Scan for the cell matching the given text and deliver its [x, y] coordinate at center. 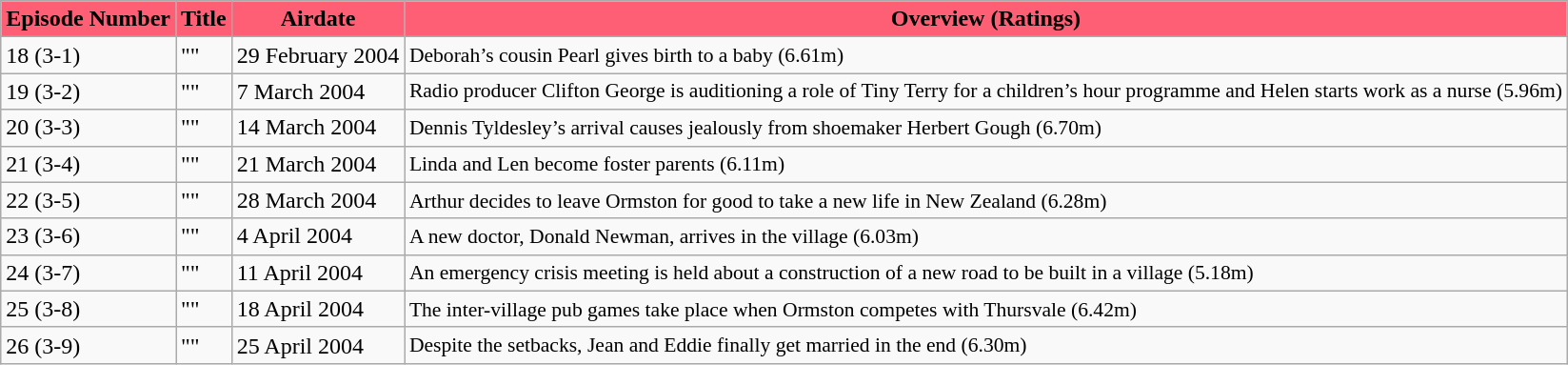
18 April 2004 [318, 309]
Title [204, 19]
Despite the setbacks, Jean and Eddie finally get married in the end (6.30m) [986, 345]
25 April 2004 [318, 345]
Linda and Len become foster parents (6.11m) [986, 164]
7 March 2004 [318, 91]
Dennis Tyldesley’s arrival causes jealously from shoemaker Herbert Gough (6.70m) [986, 128]
14 March 2004 [318, 128]
Overview (Ratings) [986, 19]
21 (3-4) [89, 164]
20 (3-3) [89, 128]
28 March 2004 [318, 200]
26 (3-9) [89, 345]
Airdate [318, 19]
Arthur decides to leave Ormston for good to take a new life in New Zealand (6.28m) [986, 200]
Deborah’s cousin Pearl gives birth to a baby (6.61m) [986, 55]
Episode Number [89, 19]
25 (3-8) [89, 309]
An emergency crisis meeting is held about a construction of a new road to be built in a village (5.18m) [986, 273]
24 (3-7) [89, 273]
21 March 2004 [318, 164]
Radio producer Clifton George is auditioning a role of Tiny Terry for a children’s hour programme and Helen starts work as a nurse (5.96m) [986, 91]
23 (3-6) [89, 236]
19 (3-2) [89, 91]
22 (3-5) [89, 200]
4 April 2004 [318, 236]
29 February 2004 [318, 55]
11 April 2004 [318, 273]
A new doctor, Donald Newman, arrives in the village (6.03m) [986, 236]
18 (3-1) [89, 55]
The inter-village pub games take place when Ormston competes with Thursvale (6.42m) [986, 309]
